Detect which cell encompasses the target text, then output its [x, y] center coordinate. 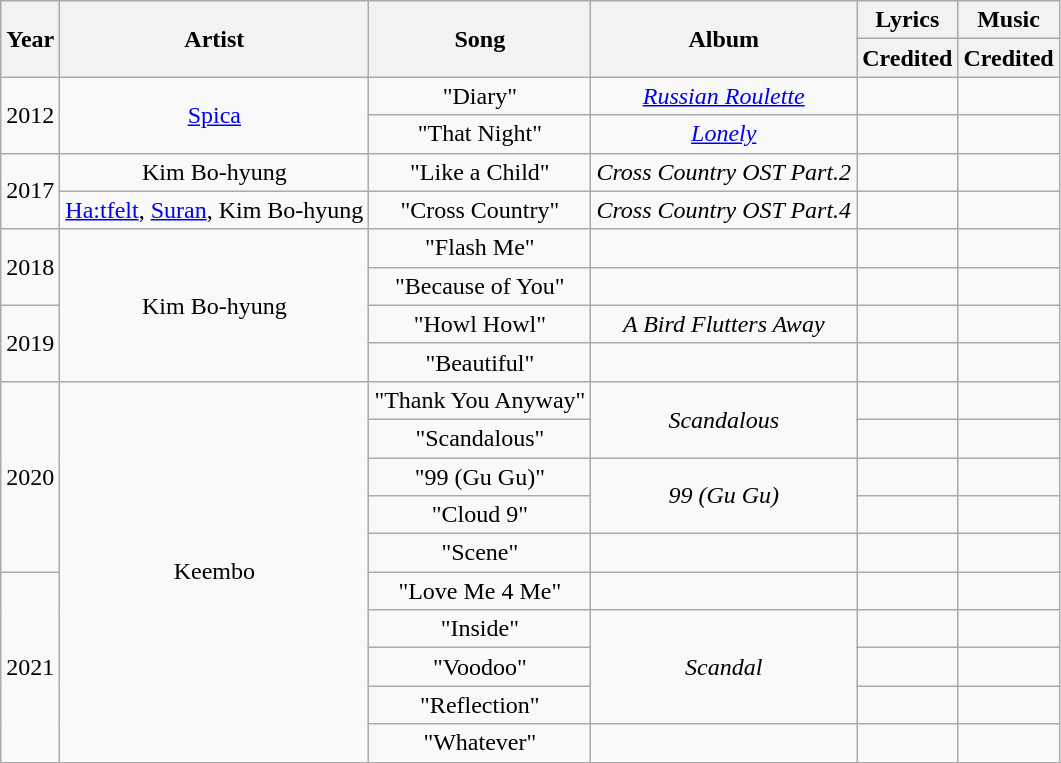
"Because of You" [480, 286]
Scandal [724, 667]
"Howl Howl" [480, 324]
Cross Country OST Part.2 [724, 172]
"Beautiful" [480, 362]
"Cross Country" [480, 210]
"Thank You Anyway" [480, 400]
Album [724, 39]
Russian Roulette [724, 96]
Lonely [724, 134]
"99 (Gu Gu)" [480, 477]
"Scandalous" [480, 438]
Song [480, 39]
"Voodoo" [480, 667]
Ha:tfelt, Suran, Kim Bo-hyung [214, 210]
Keembo [214, 572]
Spica [214, 115]
"Scene" [480, 553]
2020 [30, 476]
2021 [30, 667]
A Bird Flutters Away [724, 324]
Cross Country OST Part.4 [724, 210]
"Cloud 9" [480, 515]
Scandalous [724, 419]
"Flash Me" [480, 248]
Music [1008, 20]
"Diary" [480, 96]
"Reflection" [480, 705]
"That Night" [480, 134]
99 (Gu Gu) [724, 496]
2012 [30, 115]
"Love Me 4 Me" [480, 591]
"Whatever" [480, 743]
Lyrics [908, 20]
2017 [30, 191]
Artist [214, 39]
2018 [30, 267]
"Inside" [480, 629]
"Like a Child" [480, 172]
Year [30, 39]
2019 [30, 343]
